Return [X, Y] of the center of cell containing provided text 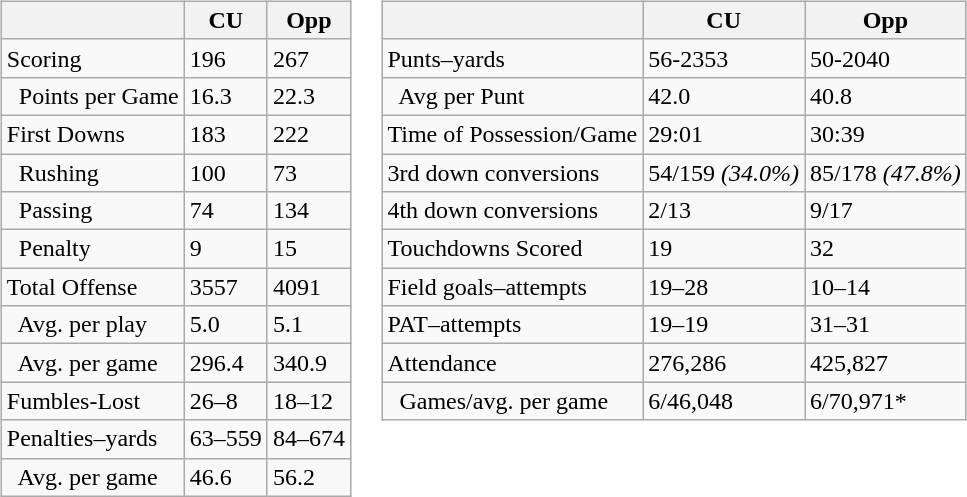
29:01 [724, 134]
Rushing [92, 173]
56-2353 [724, 58]
Penalties–yards [92, 439]
15 [308, 249]
Fumbles-Lost [92, 401]
10–14 [885, 287]
19 [724, 249]
Avg. per play [92, 325]
276,286 [724, 363]
Passing [92, 211]
Total Offense [92, 287]
Avg per Punt [512, 96]
Scoring [92, 58]
26–8 [226, 401]
30:39 [885, 134]
222 [308, 134]
9 [226, 249]
5.1 [308, 325]
5.0 [226, 325]
46.6 [226, 477]
100 [226, 173]
6/70,971* [885, 401]
Penalty [92, 249]
19–28 [724, 287]
74 [226, 211]
Time of Possession/Game [512, 134]
9/17 [885, 211]
2/13 [724, 211]
3557 [226, 287]
340.9 [308, 363]
First Downs [92, 134]
50-2040 [885, 58]
63–559 [226, 439]
196 [226, 58]
54/159 (34.0%) [724, 173]
85/178 (47.8%) [885, 173]
32 [885, 249]
84–674 [308, 439]
267 [308, 58]
Games/avg. per game [512, 401]
425,827 [885, 363]
56.2 [308, 477]
Punts–yards [512, 58]
73 [308, 173]
Attendance [512, 363]
6/46,048 [724, 401]
19–19 [724, 325]
Points per Game [92, 96]
18–12 [308, 401]
4th down conversions [512, 211]
40.8 [885, 96]
16.3 [226, 96]
3rd down conversions [512, 173]
Field goals–attempts [512, 287]
296.4 [226, 363]
31–31 [885, 325]
Touchdowns Scored [512, 249]
134 [308, 211]
4091 [308, 287]
42.0 [724, 96]
22.3 [308, 96]
183 [226, 134]
PAT–attempts [512, 325]
